Output the (X, Y) coordinate of the center of the cell containing the given text.  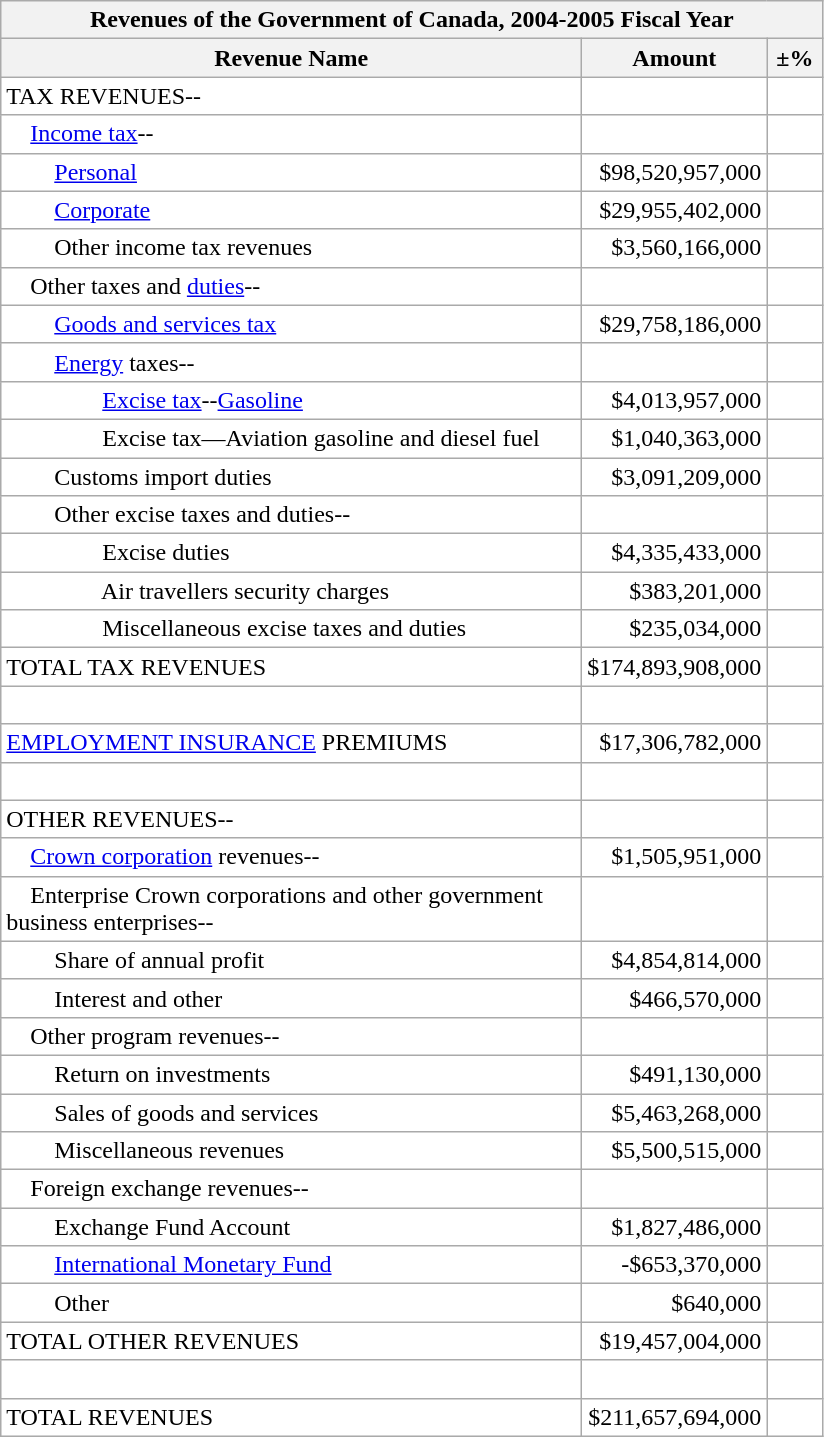
Other program revenues-- (292, 1036)
Share of annual profit (292, 960)
Excise tax--Gasoline (292, 400)
Personal (292, 172)
±% (795, 58)
$383,201,000 (674, 591)
International Monetary Fund (292, 1265)
Sales of goods and services (292, 1113)
Goods and services tax (292, 324)
Crown corporation revenues-- (292, 857)
$1,505,951,000 (674, 857)
TOTAL TAX REVENUES (292, 667)
$235,034,000 (674, 629)
Other (292, 1303)
$3,560,166,000 (674, 248)
Miscellaneous revenues (292, 1151)
$19,457,004,000 (674, 1341)
$491,130,000 (674, 1074)
Customs import duties (292, 477)
$4,854,814,000 (674, 960)
TOTAL OTHER REVENUES (292, 1341)
Other taxes and duties-- (292, 286)
Foreign exchange revenues-- (292, 1189)
$4,013,957,000 (674, 400)
EMPLOYMENT INSURANCE PREMIUMS (292, 743)
$5,500,515,000 (674, 1151)
Exchange Fund Account (292, 1227)
OTHER REVENUES-- (292, 819)
Revenues of the Government of Canada, 2004-2005 Fiscal Year (412, 20)
$3,091,209,000 (674, 477)
Amount (674, 58)
$98,520,957,000 (674, 172)
$4,335,433,000 (674, 553)
Income tax-- (292, 134)
Air travellers security charges (292, 591)
Energy taxes-- (292, 362)
TAX REVENUES-- (292, 96)
$17,306,782,000 (674, 743)
$5,463,268,000 (674, 1113)
Excise tax—Aviation gasoline and diesel fuel (292, 438)
Corporate (292, 210)
Interest and other (292, 998)
$29,955,402,000 (674, 210)
Other excise taxes and duties-- (292, 515)
Enterprise Crown corporations and other government business enterprises-- (292, 908)
$640,000 (674, 1303)
$1,040,363,000 (674, 438)
-$653,370,000 (674, 1265)
$466,570,000 (674, 998)
Return on investments (292, 1074)
$211,657,694,000 (674, 1417)
Miscellaneous excise taxes and duties (292, 629)
$1,827,486,000 (674, 1227)
Excise duties (292, 553)
Revenue Name (292, 58)
$29,758,186,000 (674, 324)
TOTAL REVENUES (292, 1417)
$174,893,908,000 (674, 667)
Other income tax revenues (292, 248)
